Capture the cell that displays the provided text and extract its (X, Y) central coordinate. 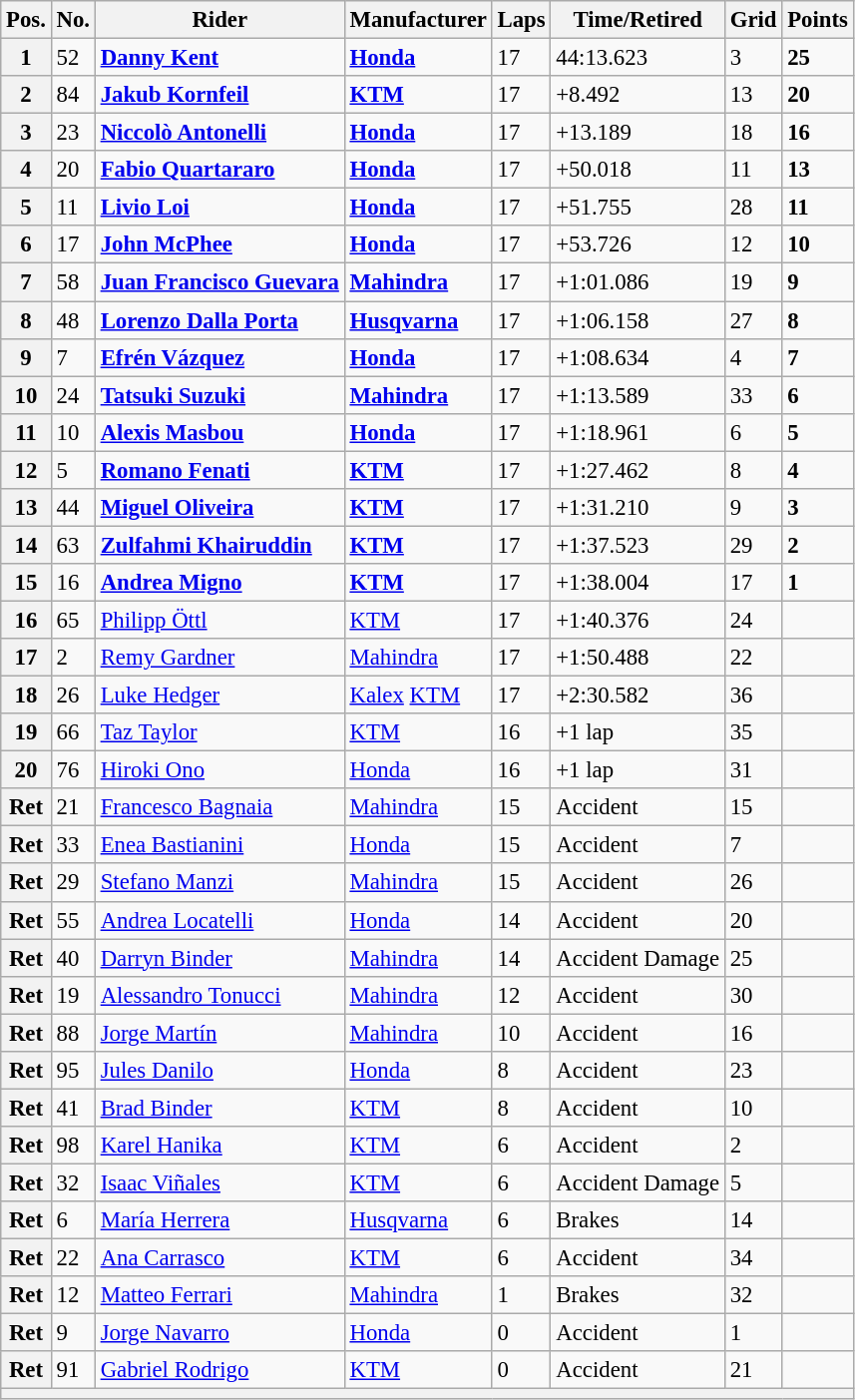
Remy Gardner (219, 658)
Alexis Masbou (219, 432)
66 (73, 732)
Philipp Öttl (219, 620)
95 (73, 1071)
+1:06.158 (638, 320)
Gabriel Rodrigo (219, 1370)
63 (73, 545)
Jorge Navarro (219, 1333)
Jorge Martín (219, 1033)
Darryn Binder (219, 958)
28 (752, 208)
Isaac Viñales (219, 1182)
Kalex KTM (418, 696)
Efrén Vázquez (219, 357)
Romano Fenati (219, 470)
Ana Carrasco (219, 1258)
55 (73, 920)
+1:38.004 (638, 583)
+1:08.634 (638, 357)
Juan Francisco Guevara (219, 282)
Zulfahmi Khairuddin (219, 545)
52 (73, 58)
Brad Binder (219, 1108)
Luke Hedger (219, 696)
Stefano Manzi (219, 883)
35 (752, 732)
+1:01.086 (638, 282)
+1:18.961 (638, 432)
27 (752, 320)
No. (73, 20)
41 (73, 1108)
Matteo Ferrari (219, 1295)
Pos. (26, 20)
Time/Retired (638, 20)
44 (73, 508)
+2:30.582 (638, 696)
+1:31.210 (638, 508)
Fabio Quartararo (219, 170)
Karel Hanika (219, 1146)
31 (752, 770)
+1:50.488 (638, 658)
58 (73, 282)
44:13.623 (638, 58)
+51.755 (638, 208)
Miguel Oliveira (219, 508)
Rider (219, 20)
48 (73, 320)
30 (752, 995)
Taz Taylor (219, 732)
40 (73, 958)
88 (73, 1033)
84 (73, 95)
76 (73, 770)
Points (818, 20)
Enea Bastianini (219, 845)
Jakub Kornfeil (219, 95)
Hiroki Ono (219, 770)
+1:27.462 (638, 470)
John McPhee (219, 244)
+1:37.523 (638, 545)
65 (73, 620)
Niccolò Antonelli (219, 133)
Jules Danilo (219, 1071)
Danny Kent (219, 58)
Manufacturer (418, 20)
Andrea Migno (219, 583)
Grid (752, 20)
Laps (521, 20)
Tatsuki Suzuki (219, 395)
91 (73, 1370)
+8.492 (638, 95)
36 (752, 696)
Livio Loi (219, 208)
Francesco Bagnaia (219, 807)
34 (752, 1258)
Alessandro Tonucci (219, 995)
+1:13.589 (638, 395)
Lorenzo Dalla Porta (219, 320)
+1:40.376 (638, 620)
María Herrera (219, 1220)
+53.726 (638, 244)
Andrea Locatelli (219, 920)
+13.189 (638, 133)
+50.018 (638, 170)
98 (73, 1146)
